Scan for the cell matching the given text and deliver its [x, y] coordinate at center. 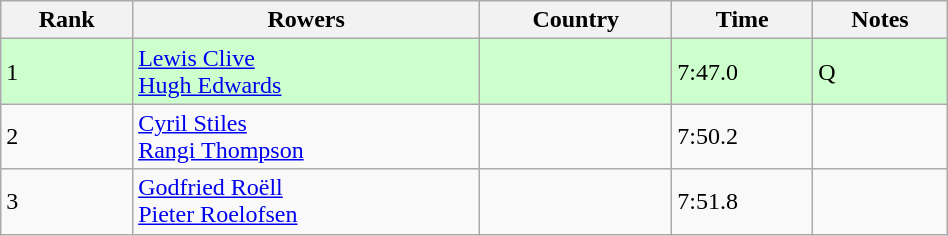
Rank [67, 20]
1 [67, 72]
Q [880, 72]
3 [67, 202]
Time [742, 20]
7:51.8 [742, 202]
Cyril StilesRangi Thompson [306, 136]
Country [576, 20]
Lewis CliveHugh Edwards [306, 72]
7:50.2 [742, 136]
Notes [880, 20]
Godfried RoëllPieter Roelofsen [306, 202]
2 [67, 136]
Rowers [306, 20]
7:47.0 [742, 72]
